Scan for the cell matching the given text and deliver its (X, Y) coordinate at center. 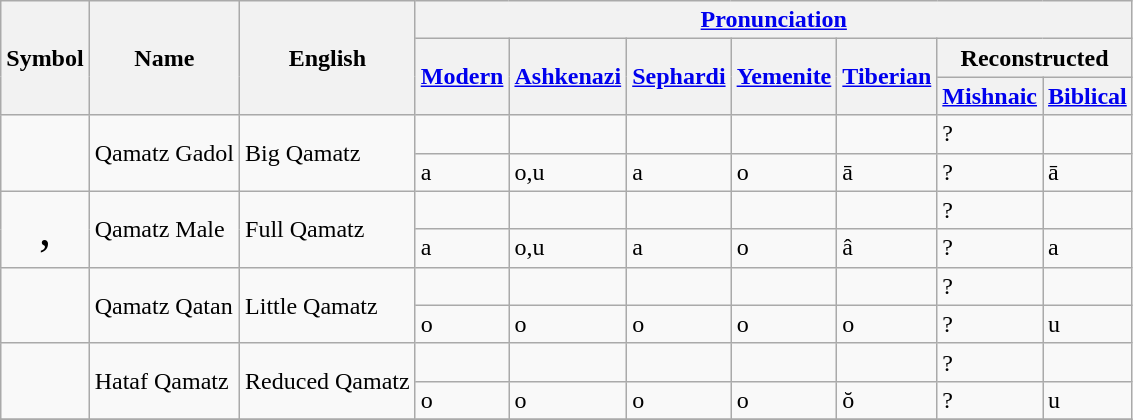
Symbol (45, 58)
English (328, 58)
Qamatz Qatan (164, 305)
Qamatz Male (164, 229)
Reduced Qamatz (328, 381)
ŏ (887, 400)
Full Qamatz (328, 229)
Sephardi (679, 77)
, (45, 229)
Mishnaic (990, 96)
Pronunciation (774, 20)
â (887, 248)
Ashkenazi (568, 77)
Hataf Qamatz (164, 381)
Reconstructed (1034, 58)
Modern (462, 77)
Name (164, 58)
Biblical (1088, 96)
Tiberian (887, 77)
Yemenite (784, 77)
Qamatz Gadol (164, 153)
Little Qamatz (328, 305)
Big Qamatz (328, 153)
